Return [x, y] of the center of cell containing provided text 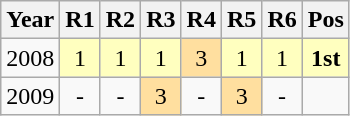
1st [326, 58]
R3 [161, 20]
Pos [326, 20]
2009 [30, 96]
Year [30, 20]
R4 [201, 20]
R6 [282, 20]
R1 [80, 20]
2008 [30, 58]
R5 [241, 20]
R2 [120, 20]
